Extract the [X, Y] coordinate from the center of the cell holding the provided text.  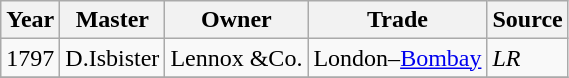
1797 [30, 58]
Year [30, 20]
London–Bombay [398, 58]
Owner [236, 20]
Master [112, 20]
Lennox &Co. [236, 58]
LR [528, 58]
Source [528, 20]
D.Isbister [112, 58]
Trade [398, 20]
